Detect which cell encompasses the target text, then output its (X, Y) center coordinate. 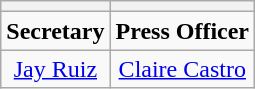
Jay Ruiz (56, 69)
Press Officer (182, 31)
Claire Castro (182, 69)
Secretary (56, 31)
